Find where the given text appears and provide that cell's center as (X, Y) coordinate. 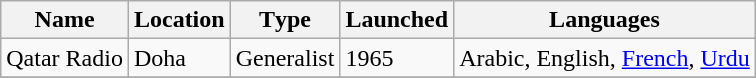
Generalist (285, 58)
Name (65, 20)
Qatar Radio (65, 58)
Arabic, English, French, Urdu (605, 58)
1965 (397, 58)
Location (179, 20)
Languages (605, 20)
Doha (179, 58)
Launched (397, 20)
Тype (285, 20)
